Pinpoint the cell where the given text exists, returning its (X, Y) midpoint coordinate. 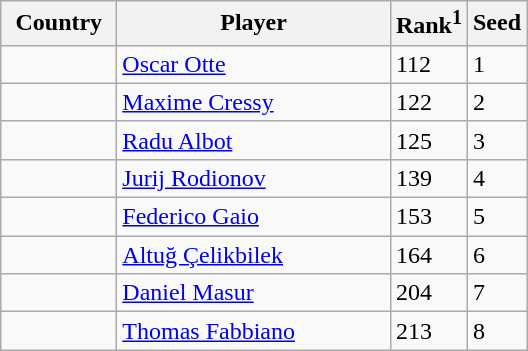
Daniel Masur (254, 293)
8 (496, 331)
122 (428, 102)
164 (428, 255)
Oscar Otte (254, 64)
Thomas Fabbiano (254, 331)
153 (428, 217)
Jurij Rodionov (254, 178)
Rank1 (428, 24)
Altuğ Çelikbilek (254, 255)
125 (428, 140)
4 (496, 178)
Seed (496, 24)
7 (496, 293)
Country (59, 24)
204 (428, 293)
213 (428, 331)
139 (428, 178)
5 (496, 217)
Maxime Cressy (254, 102)
Radu Albot (254, 140)
112 (428, 64)
Federico Gaio (254, 217)
3 (496, 140)
2 (496, 102)
Player (254, 24)
1 (496, 64)
6 (496, 255)
